Detect which cell encompasses the target text, then output its (x, y) center coordinate. 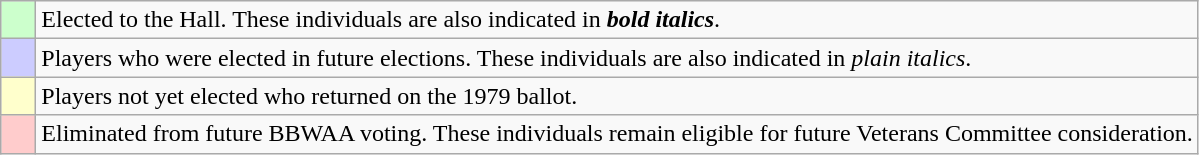
Players not yet elected who returned on the 1979 ballot. (618, 96)
Elected to the Hall. These individuals are also indicated in bold italics. (618, 20)
Players who were elected in future elections. These individuals are also indicated in plain italics. (618, 58)
Eliminated from future BBWAA voting. These individuals remain eligible for future Veterans Committee consideration. (618, 134)
